Scan for the cell matching the given text and deliver its [X, Y] coordinate at center. 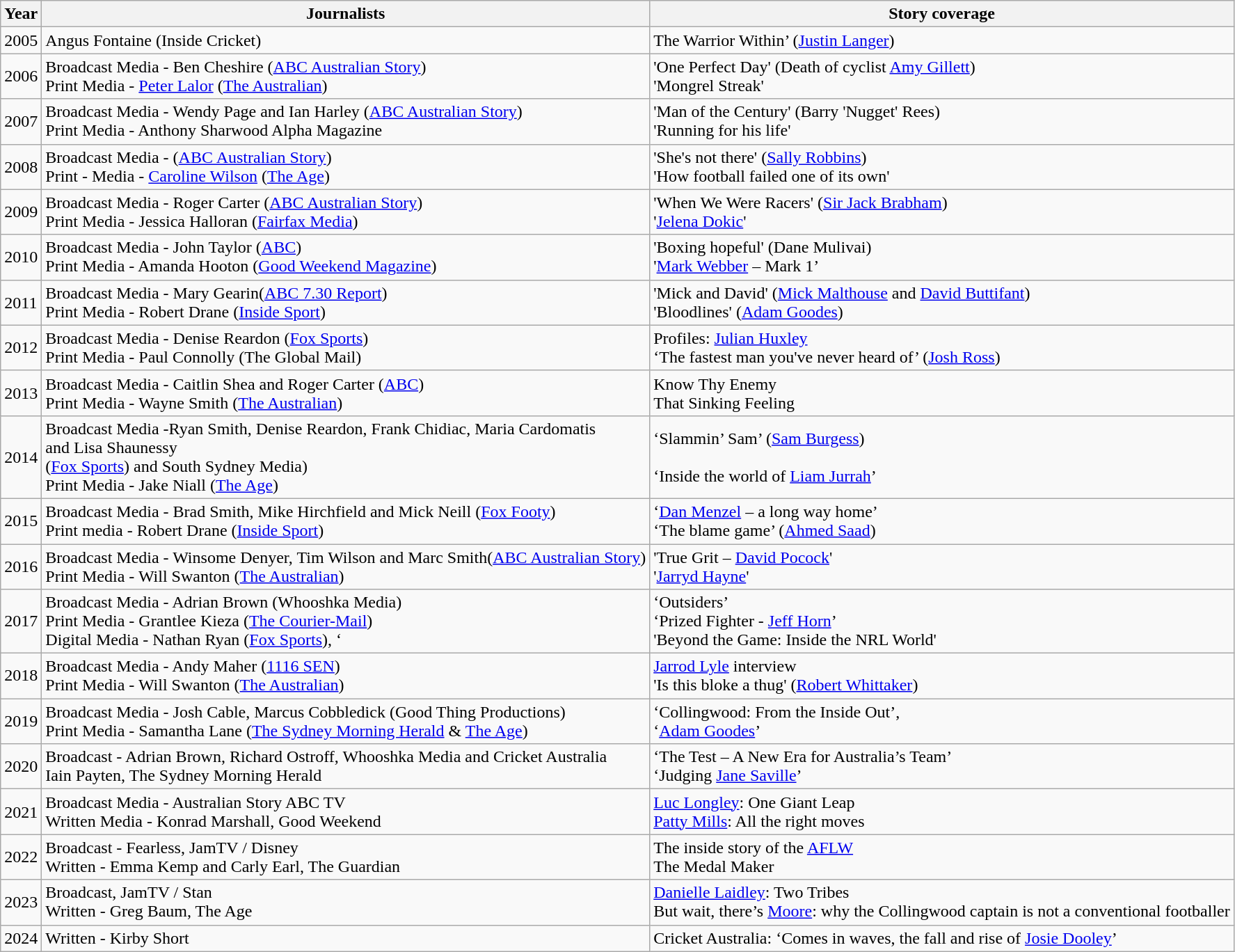
2022 [21, 857]
'Mick and David' (Mick Malthouse and David Buttifant) 'Bloodlines' (Adam Goodes) [942, 302]
2024 [21, 938]
2005 [21, 40]
2023 [21, 902]
Broadcast Media - Mary Gearin(ABC 7.30 Report) Print Media - Robert Drane (Inside Sport) [346, 302]
2008 [21, 167]
Broadcast Media - Australian Story ABC TV Written Media - Konrad Marshall, Good Weekend [346, 811]
Know Thy Enemy That Sinking Feeling [942, 392]
Profiles: Julian Huxley ‘The fastest man you've never heard of’ (Josh Ross) [942, 348]
2012 [21, 348]
Broadcast Media - (ABC Australian Story) Print - Media - Caroline Wilson (The Age) [346, 167]
2007 [21, 121]
2010 [21, 257]
‘The Test – A New Era for Australia’s Team’ ‘Judging Jane Saville’ [942, 767]
Journalists [346, 14]
Broadcast Media - Wendy Page and Ian Harley (ABC Australian Story) Print Media - Anthony Sharwood Alpha Magazine [346, 121]
Broadcast Media - Winsome Denyer, Tim Wilson and Marc Smith(ABC Australian Story) Print Media - Will Swanton (The Australian) [346, 566]
Story coverage [942, 14]
‘Outsiders’ ‘Prized Fighter - Jeff Horn’ 'Beyond the Game: Inside the NRL World' [942, 621]
2013 [21, 392]
2006 [21, 77]
Broadcast Media - Roger Carter (ABC Australian Story) Print Media - Jessica Halloran (Fairfax Media) [346, 212]
Broadcast, JamTV / Stan Written - Greg Baum, The Age [346, 902]
2019 [21, 721]
'Man of the Century' (Barry 'Nugget' Rees) 'Running for his life' [942, 121]
‘Dan Menzel – a long way home’ ‘The blame game’ (Ahmed Saad) [942, 521]
Broadcast Media - Brad Smith, Mike Hirchfield and Mick Neill (Fox Footy) Print media - Robert Drane (Inside Sport) [346, 521]
'When We Were Racers' (Sir Jack Brabham) 'Jelena Dokic' [942, 212]
Cricket Australia: ‘Comes in waves, the fall and rise of Josie Dooley’ [942, 938]
Broadcast Media - John Taylor (ABC) Print Media - Amanda Hooton (Good Weekend Magazine) [346, 257]
2017 [21, 621]
Jarrod Lyle interview 'Is this bloke a thug' (Robert Whittaker) [942, 676]
2016 [21, 566]
Danielle Laidley: Two Tribes But wait, there’s Moore: why the Collingwood captain is not a conventional footballer [942, 902]
2021 [21, 811]
'She's not there' (Sally Robbins) 'How football failed one of its own' [942, 167]
The Warrior Within’ (Justin Langer) [942, 40]
Broadcast Media - Andy Maher (1116 SEN) Print Media - Will Swanton (The Australian) [346, 676]
‘Collingwood: From the Inside Out’, ‘Adam Goodes’ [942, 721]
Luc Longley: One Giant Leap Patty Mills: All the right moves [942, 811]
2011 [21, 302]
'Boxing hopeful' (Dane Mulivai) 'Mark Webber – Mark 1’ [942, 257]
Broadcast Media - Caitlin Shea and Roger Carter (ABC) Print Media - Wayne Smith (The Australian) [346, 392]
2009 [21, 212]
Broadcast Media - Adrian Brown (Whooshka Media) Print Media - Grantlee Kieza (The Courier-Mail) Digital Media - Nathan Ryan (Fox Sports), ‘ [346, 621]
Written - Kirby Short [346, 938]
'One Perfect Day' (Death of cyclist Amy Gillett) 'Mongrel Streak' [942, 77]
2014 [21, 457]
2015 [21, 521]
Broadcast Media - Denise Reardon (Fox Sports) Print Media - Paul Connolly (The Global Mail) [346, 348]
Broadcast Media - Ben Cheshire (ABC Australian Story) Print Media - Peter Lalor (The Australian) [346, 77]
'True Grit – David Pocock' 'Jarryd Hayne' [942, 566]
Broadcast Media - Josh Cable, Marcus Cobbledick (Good Thing Productions) Print Media - Samantha Lane (The Sydney Morning Herald & The Age) [346, 721]
Broadcast - Adrian Brown, Richard Ostroff, Whooshka Media and Cricket Australia Iain Payten, The Sydney Morning Herald [346, 767]
Angus Fontaine (Inside Cricket) [346, 40]
Year [21, 14]
‘Slammin’ Sam’ (Sam Burgess) ‘Inside the world of Liam Jurrah’ [942, 457]
2018 [21, 676]
2020 [21, 767]
The inside story of the AFLW The Medal Maker [942, 857]
Broadcast - Fearless, JamTV / Disney Written - Emma Kemp and Carly Earl, The Guardian [346, 857]
